For the text-containing cell, return its midpoint in (x, y) coordinate format. 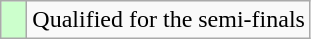
Qualified for the semi-finals (169, 20)
